Provide the [X, Y] coordinate of the cell's center where the given text is located.  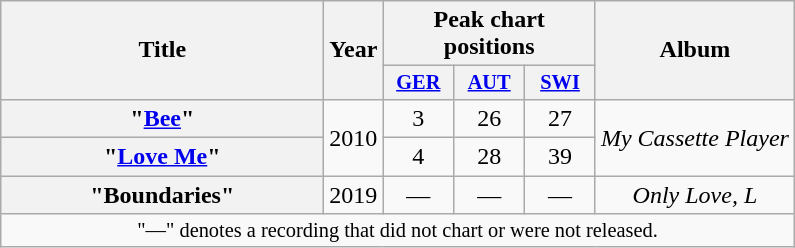
"Bee" [162, 118]
Peak chart positions [490, 34]
3 [418, 118]
2019 [354, 195]
Only Love, L [694, 195]
26 [490, 118]
Title [162, 50]
SWI [560, 83]
28 [490, 157]
27 [560, 118]
GER [418, 83]
"Love Me" [162, 157]
Album [694, 50]
AUT [490, 83]
39 [560, 157]
2010 [354, 137]
Year [354, 50]
"—" denotes a recording that did not chart or were not released. [398, 231]
4 [418, 157]
"Boundaries" [162, 195]
My Cassette Player [694, 137]
